Locate the cell with the specified text and output its [X, Y] center coordinate. 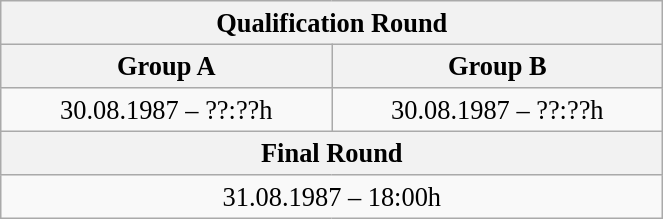
Group A [166, 66]
Final Round [332, 153]
Group B [498, 66]
31.08.1987 – 18:00h [332, 197]
Qualification Round [332, 22]
